From the cell containing the given text, extract its center point as [x, y] coordinate. 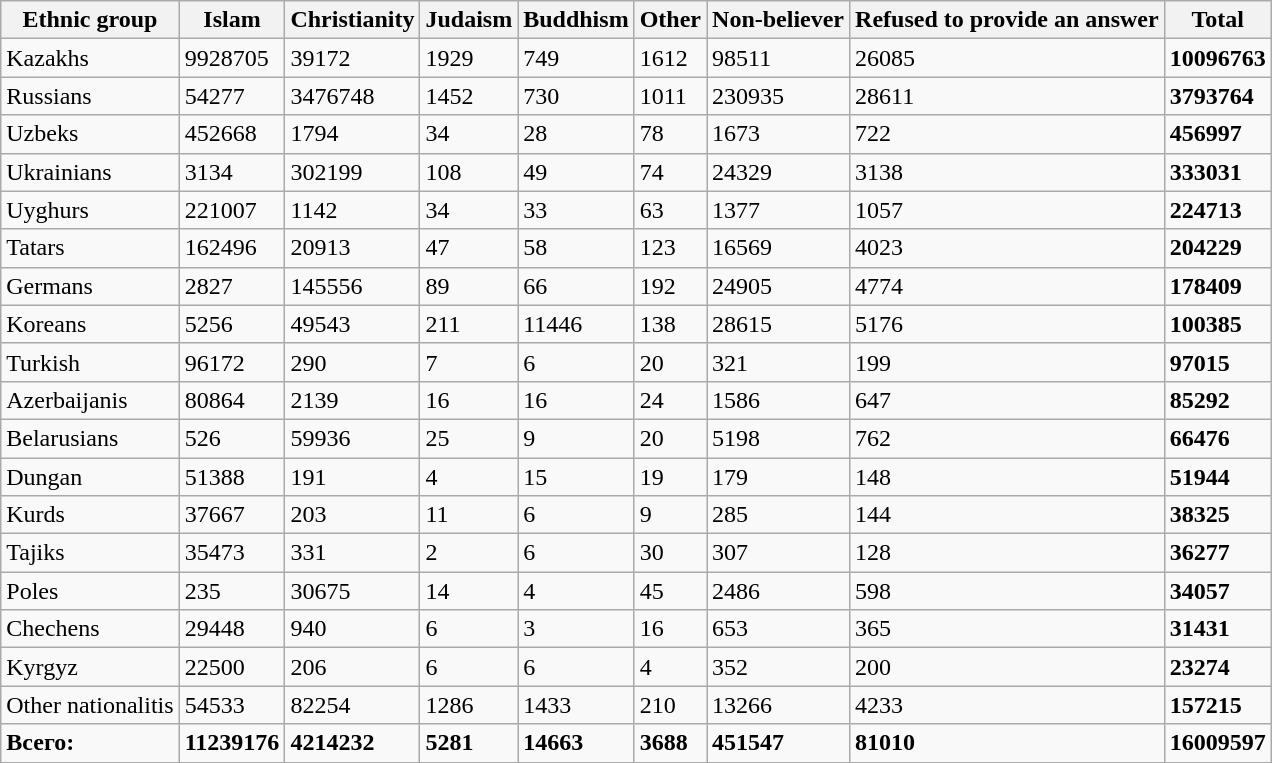
16009597 [1218, 743]
1452 [469, 96]
38325 [1218, 515]
138 [670, 324]
10096763 [1218, 58]
Islam [232, 20]
15 [576, 477]
204229 [1218, 248]
145556 [352, 286]
Non-believer [778, 20]
157215 [1218, 705]
333031 [1218, 172]
Kazakhs [90, 58]
5198 [778, 438]
100385 [1218, 324]
1929 [469, 58]
3138 [1008, 172]
1057 [1008, 210]
Azerbaijanis [90, 400]
24 [670, 400]
2139 [352, 400]
Other [670, 20]
Belarusians [90, 438]
9928705 [232, 58]
302199 [352, 172]
221007 [232, 210]
1586 [778, 400]
13266 [778, 705]
11446 [576, 324]
66476 [1218, 438]
290 [352, 362]
36277 [1218, 553]
Tajiks [90, 553]
49 [576, 172]
647 [1008, 400]
89 [469, 286]
24329 [778, 172]
58 [576, 248]
7 [469, 362]
2 [469, 553]
5176 [1008, 324]
28615 [778, 324]
722 [1008, 134]
235 [232, 591]
51944 [1218, 477]
Judaism [469, 20]
206 [352, 667]
123 [670, 248]
54277 [232, 96]
210 [670, 705]
Refused to provide an answer [1008, 20]
191 [352, 477]
78 [670, 134]
108 [469, 172]
Kyrgyz [90, 667]
28611 [1008, 96]
11 [469, 515]
31431 [1218, 629]
30675 [352, 591]
224713 [1218, 210]
3793764 [1218, 96]
14 [469, 591]
4214232 [352, 743]
307 [778, 553]
2486 [778, 591]
Uyghurs [90, 210]
1433 [576, 705]
45 [670, 591]
51388 [232, 477]
352 [778, 667]
85292 [1218, 400]
Chechens [90, 629]
26085 [1008, 58]
Tatars [90, 248]
4774 [1008, 286]
179 [778, 477]
54533 [232, 705]
23274 [1218, 667]
22500 [232, 667]
1794 [352, 134]
97015 [1218, 362]
365 [1008, 629]
3688 [670, 743]
14663 [576, 743]
Koreans [90, 324]
1286 [469, 705]
321 [778, 362]
Turkish [90, 362]
29448 [232, 629]
199 [1008, 362]
192 [670, 286]
Всего: [90, 743]
28 [576, 134]
Buddhism [576, 20]
1377 [778, 210]
98511 [778, 58]
16569 [778, 248]
749 [576, 58]
82254 [352, 705]
11239176 [232, 743]
526 [232, 438]
19 [670, 477]
3476748 [352, 96]
762 [1008, 438]
81010 [1008, 743]
Germans [90, 286]
285 [778, 515]
162496 [232, 248]
456997 [1218, 134]
4023 [1008, 248]
Other nationalitis [90, 705]
66 [576, 286]
2827 [232, 286]
39172 [352, 58]
59936 [352, 438]
1612 [670, 58]
20913 [352, 248]
178409 [1218, 286]
96172 [232, 362]
144 [1008, 515]
730 [576, 96]
Poles [90, 591]
Dungan [90, 477]
63 [670, 210]
Russians [90, 96]
653 [778, 629]
230935 [778, 96]
47 [469, 248]
128 [1008, 553]
598 [1008, 591]
30 [670, 553]
452668 [232, 134]
940 [352, 629]
49543 [352, 324]
37667 [232, 515]
4233 [1008, 705]
451547 [778, 743]
Kurds [90, 515]
148 [1008, 477]
1142 [352, 210]
74 [670, 172]
24905 [778, 286]
Ethnic group [90, 20]
33 [576, 210]
211 [469, 324]
Uzbeks [90, 134]
Total [1218, 20]
Ukrainians [90, 172]
25 [469, 438]
80864 [232, 400]
5256 [232, 324]
Christianity [352, 20]
3134 [232, 172]
331 [352, 553]
1011 [670, 96]
200 [1008, 667]
3 [576, 629]
35473 [232, 553]
203 [352, 515]
5281 [469, 743]
34057 [1218, 591]
1673 [778, 134]
